From the cell containing the given text, extract its center point as [X, Y] coordinate. 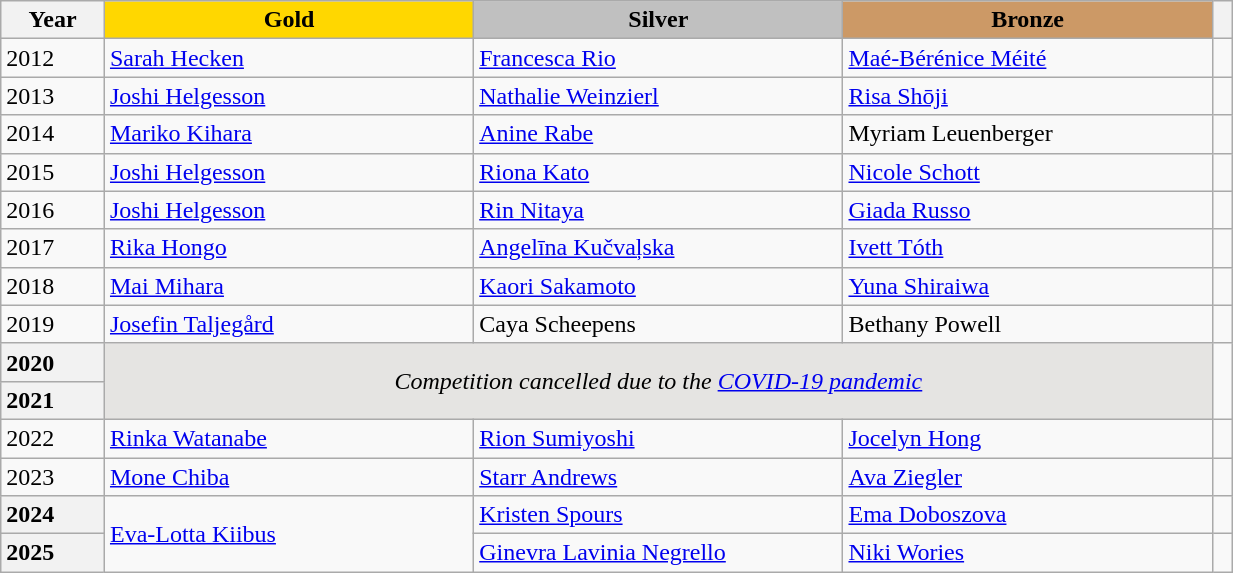
Mone Chiba [288, 477]
Maé-Bérénice Méité [1028, 58]
Eva-Lotta Kiibus [288, 534]
Mariko Kihara [288, 134]
Competition cancelled due to the COVID-19 pandemic [658, 381]
Rinka Watanabe [288, 438]
Anine Rabe [658, 134]
2021 [53, 400]
Mai Mihara [288, 286]
2022 [53, 438]
Myriam Leuenberger [1028, 134]
2014 [53, 134]
Nicole Schott [1028, 172]
Ginevra Lavinia Negrello [658, 553]
Year [53, 20]
Rion Sumiyoshi [658, 438]
2015 [53, 172]
Ava Ziegler [1028, 477]
Starr Andrews [658, 477]
Rika Hongo [288, 248]
Kaori Sakamoto [658, 286]
2020 [53, 362]
2024 [53, 515]
2016 [53, 210]
Risa Shōji [1028, 96]
Bethany Powell [1028, 324]
Riona Kato [658, 172]
Yuna Shiraiwa [1028, 286]
Bronze [1028, 20]
2017 [53, 248]
Ema Doboszova [1028, 515]
Jocelyn Hong [1028, 438]
Sarah Hecken [288, 58]
2018 [53, 286]
Josefin Taljegård [288, 324]
2012 [53, 58]
2023 [53, 477]
Ivett Tóth [1028, 248]
Nathalie Weinzierl [658, 96]
2025 [53, 553]
2013 [53, 96]
2019 [53, 324]
Silver [658, 20]
Caya Scheepens [658, 324]
Niki Wories [1028, 553]
Giada Russo [1028, 210]
Rin Nitaya [658, 210]
Angelīna Kučvaļska [658, 248]
Gold [288, 20]
Francesca Rio [658, 58]
Kristen Spours [658, 515]
